Output the [X, Y] coordinate of the center of the cell containing the given text.  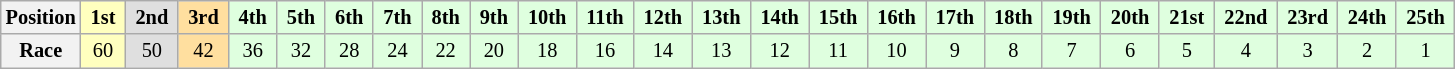
1 [1425, 51]
28 [349, 51]
19th [1071, 17]
22nd [1246, 17]
18th [1013, 17]
42 [203, 51]
20 [494, 51]
16 [604, 51]
5 [1186, 51]
7 [1071, 51]
Race [41, 51]
24 [397, 51]
50 [152, 51]
12th [663, 17]
6 [1130, 51]
8th [446, 17]
12 [779, 51]
32 [301, 51]
9th [494, 17]
7th [397, 17]
6th [349, 17]
24th [1367, 17]
4th [253, 17]
2nd [152, 17]
60 [104, 51]
16th [896, 17]
9 [955, 51]
15th [838, 17]
11th [604, 17]
10 [896, 51]
21st [1186, 17]
3rd [203, 17]
11 [838, 51]
22 [446, 51]
3 [1308, 51]
10th [547, 17]
18 [547, 51]
14th [779, 17]
20th [1130, 17]
25th [1425, 17]
2 [1367, 51]
23rd [1308, 17]
Position [41, 17]
13 [721, 51]
13th [721, 17]
17th [955, 17]
1st [104, 17]
8 [1013, 51]
4 [1246, 51]
36 [253, 51]
5th [301, 17]
14 [663, 51]
